Extract the (X, Y) coordinate from the center of the cell holding the provided text.  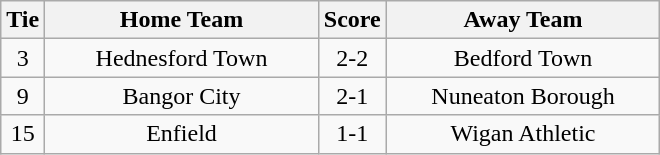
Bedford Town (523, 58)
Home Team (182, 20)
Tie (23, 20)
Bangor City (182, 96)
Nuneaton Borough (523, 96)
Score (352, 20)
2-1 (352, 96)
9 (23, 96)
Hednesford Town (182, 58)
3 (23, 58)
Enfield (182, 134)
15 (23, 134)
1-1 (352, 134)
2-2 (352, 58)
Away Team (523, 20)
Wigan Athletic (523, 134)
